For the text-containing cell, return its midpoint in [x, y] coordinate format. 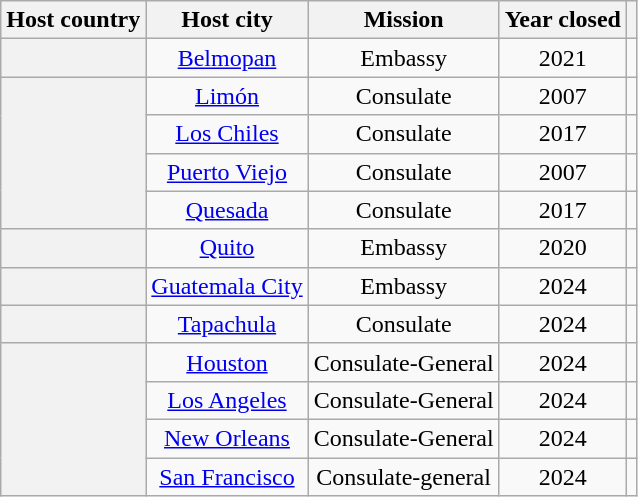
San Francisco [227, 477]
Quito [227, 248]
Host country [74, 20]
2020 [562, 248]
Houston [227, 362]
Year closed [562, 20]
Belmopan [227, 58]
2021 [562, 58]
Mission [404, 20]
Quesada [227, 210]
Los Angeles [227, 400]
Consulate-general [404, 477]
Guatemala City [227, 286]
Los Chiles [227, 134]
Limón [227, 96]
Tapachula [227, 324]
Puerto Viejo [227, 172]
Host city [227, 20]
New Orleans [227, 438]
